Find where the given text appears and provide that cell's center as (x, y) coordinate. 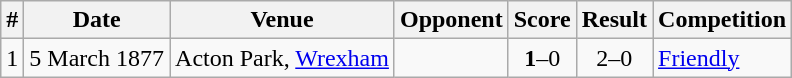
Result (614, 20)
Friendly (722, 58)
Acton Park, Wrexham (282, 58)
Venue (282, 20)
# (12, 20)
Competition (722, 20)
1 (12, 58)
Opponent (451, 20)
Date (97, 20)
2–0 (614, 58)
Score (542, 20)
1–0 (542, 58)
5 March 1877 (97, 58)
